Find where the given text appears and provide that cell's center as [x, y] coordinate. 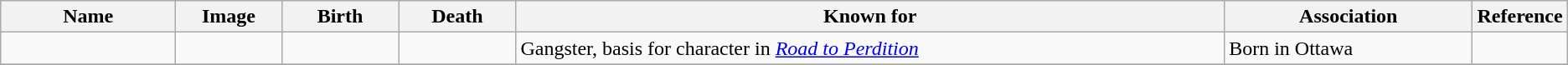
Death [457, 17]
Known for [870, 17]
Association [1349, 17]
Gangster, basis for character in Road to Perdition [870, 48]
Image [230, 17]
Born in Ottawa [1349, 48]
Reference [1519, 17]
Name [89, 17]
Birth [340, 17]
